Output the [X, Y] coordinate of the center of the cell containing the given text.  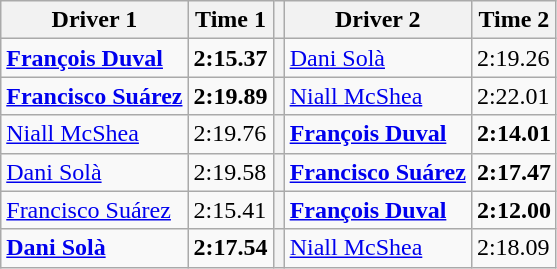
2:19.89 [230, 96]
Time 2 [514, 20]
2:18.09 [514, 248]
2:19.26 [514, 58]
Time 1 [230, 20]
2:19.76 [230, 134]
2:22.01 [514, 96]
2:17.47 [514, 172]
2:17.54 [230, 248]
2:14.01 [514, 134]
2:15.41 [230, 210]
2:19.58 [230, 172]
2:12.00 [514, 210]
Driver 1 [94, 20]
Driver 2 [378, 20]
2:15.37 [230, 58]
